Identify which cell holds the provided text, then report its (x, y) central coordinate. 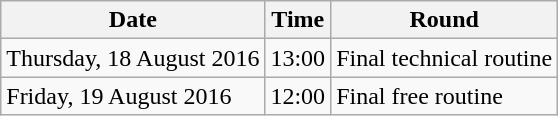
Final technical routine (444, 58)
Date (133, 20)
Friday, 19 August 2016 (133, 96)
12:00 (298, 96)
Thursday, 18 August 2016 (133, 58)
Time (298, 20)
13:00 (298, 58)
Round (444, 20)
Final free routine (444, 96)
